Search for the cell housing the specified text and yield its (X, Y) center coordinate. 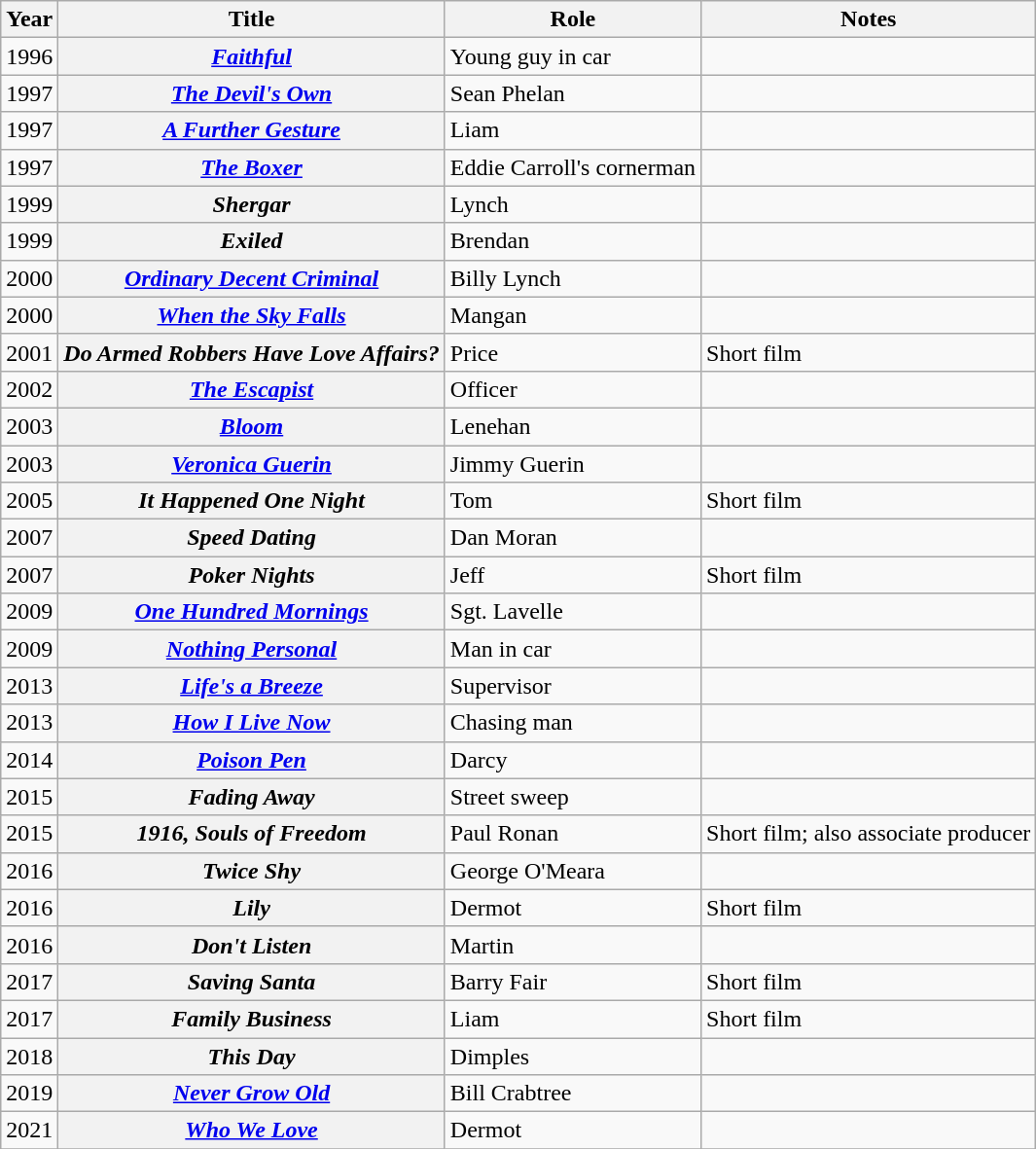
2002 (29, 389)
It Happened One Night (251, 501)
Eddie Carroll's cornerman (572, 167)
Saving Santa (251, 982)
Don't Listen (251, 945)
Notes (869, 19)
Supervisor (572, 686)
2001 (29, 352)
Veronica Guerin (251, 464)
Speed Dating (251, 538)
How I Live Now (251, 723)
Barry Fair (572, 982)
Tom (572, 501)
Billy Lynch (572, 278)
2019 (29, 1094)
Exiled (251, 241)
Who We Love (251, 1131)
Never Grow Old (251, 1094)
Man in car (572, 649)
Year (29, 19)
1996 (29, 56)
Mangan (572, 315)
Role (572, 19)
Young guy in car (572, 56)
Brendan (572, 241)
Fading Away (251, 797)
This Day (251, 1056)
Sean Phelan (572, 93)
A Further Gesture (251, 130)
Dimples (572, 1056)
Martin (572, 945)
Bill Crabtree (572, 1094)
The Escapist (251, 389)
Lily (251, 908)
Nothing Personal (251, 649)
Short film; also associate producer (869, 834)
Poker Nights (251, 575)
The Devil's Own (251, 93)
Lenehan (572, 426)
Faithful (251, 56)
Lynch (572, 204)
When the Sky Falls (251, 315)
Chasing man (572, 723)
2014 (29, 760)
Family Business (251, 1019)
Officer (572, 389)
Shergar (251, 204)
Jimmy Guerin (572, 464)
The Boxer (251, 167)
Price (572, 352)
2018 (29, 1056)
Darcy (572, 760)
Poison Pen (251, 760)
2005 (29, 501)
George O'Meara (572, 871)
Ordinary Decent Criminal (251, 278)
Dan Moran (572, 538)
2021 (29, 1131)
1916, Souls of Freedom (251, 834)
Paul Ronan (572, 834)
Do Armed Robbers Have Love Affairs? (251, 352)
Life's a Breeze (251, 686)
Jeff (572, 575)
Bloom (251, 426)
Twice Shy (251, 871)
One Hundred Mornings (251, 612)
Sgt. Lavelle (572, 612)
Title (251, 19)
Street sweep (572, 797)
